From the cell containing the given text, extract its center point as [X, Y] coordinate. 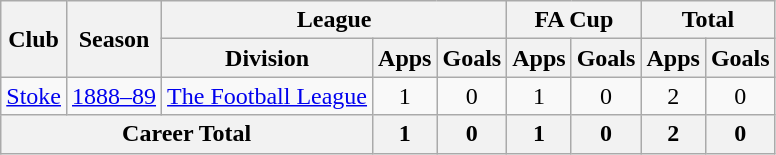
The Football League [268, 96]
Stoke [34, 96]
Career Total [187, 134]
Club [34, 39]
Season [114, 39]
FA Cup [574, 20]
1888–89 [114, 96]
Total [708, 20]
Division [268, 58]
League [334, 20]
